Locate the cell with the specified text and output its [x, y] center coordinate. 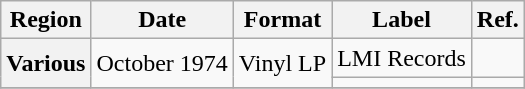
Label [402, 20]
Format [282, 20]
Region [46, 20]
Date [162, 20]
Various [46, 64]
Ref. [498, 20]
Vinyl LP [282, 64]
October 1974 [162, 64]
LMI Records [402, 58]
